Detect which cell encompasses the target text, then output its [X, Y] center coordinate. 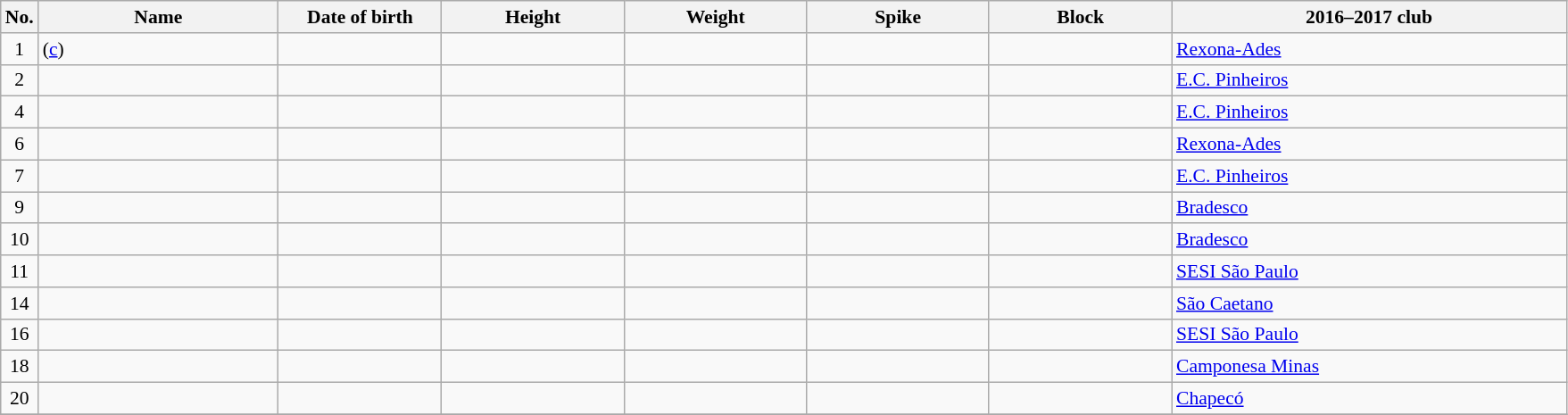
2 [20, 80]
Name [159, 17]
16 [20, 335]
7 [20, 176]
Weight [716, 17]
18 [20, 367]
14 [20, 303]
6 [20, 145]
10 [20, 240]
Date of birth [361, 17]
Chapecó [1369, 399]
9 [20, 208]
São Caetano [1369, 303]
20 [20, 399]
4 [20, 112]
11 [20, 271]
Spike [898, 17]
Height [534, 17]
2016–2017 club [1369, 17]
No. [20, 17]
Camponesa Minas [1369, 367]
Block [1080, 17]
1 [20, 49]
(c) [159, 49]
